Identify which cell holds the provided text, then report its (x, y) central coordinate. 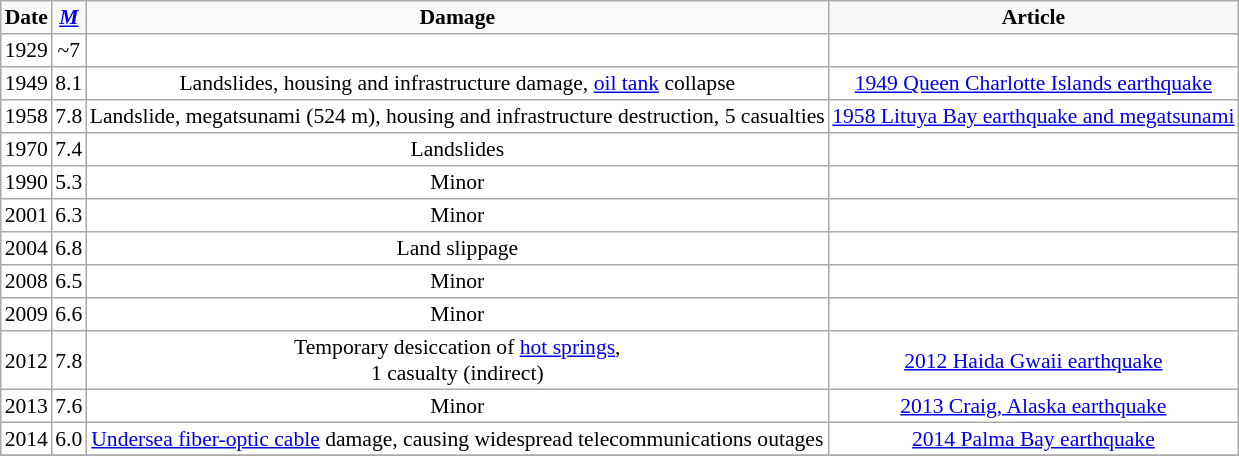
6.0 (69, 438)
1958 (26, 116)
1949 Queen Charlotte Islands earthquake (1034, 84)
Landslide, megatsunami (524 m), housing and infrastructure destruction, 5 casualties (457, 116)
M (69, 18)
Landslides, housing and infrastructure damage, oil tank collapse (457, 84)
2014 (26, 438)
Land slippage (457, 248)
Date (26, 18)
Temporary desiccation of hot springs,1 casualty (indirect) (457, 360)
7.4 (69, 150)
2012 (26, 360)
6.5 (69, 282)
1929 (26, 50)
Damage (457, 18)
8.1 (69, 84)
5.3 (69, 182)
6.8 (69, 248)
2013 (26, 406)
1990 (26, 182)
2014 Palma Bay earthquake (1034, 438)
2004 (26, 248)
2013 Craig, Alaska earthquake (1034, 406)
2009 (26, 314)
2001 (26, 216)
6.6 (69, 314)
Landslides (457, 150)
1958 Lituya Bay earthquake and megatsunami (1034, 116)
1949 (26, 84)
~7 (69, 50)
Article (1034, 18)
Undersea fiber-optic cable damage, causing widespread telecommunications outages (457, 438)
1970 (26, 150)
2008 (26, 282)
6.3 (69, 216)
2012 Haida Gwaii earthquake (1034, 360)
7.6 (69, 406)
